Determine the (X, Y) coordinate at the center of the cell enclosing the given text.  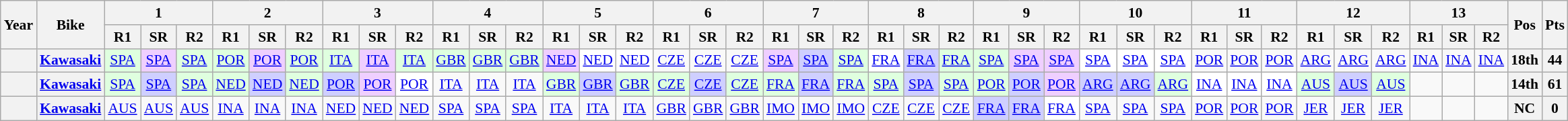
NC (1525, 109)
12 (1354, 13)
6 (708, 13)
1 (158, 13)
9 (1026, 13)
61 (1555, 85)
44 (1555, 61)
8 (921, 13)
Pos (1525, 24)
10 (1136, 13)
7 (816, 13)
5 (598, 13)
18th (1525, 61)
Pts (1555, 24)
Year (19, 24)
3 (377, 13)
11 (1244, 13)
2 (267, 13)
14th (1525, 85)
0 (1555, 109)
Bike (70, 24)
13 (1459, 13)
4 (488, 13)
